Return [X, Y] of the center of cell containing provided text 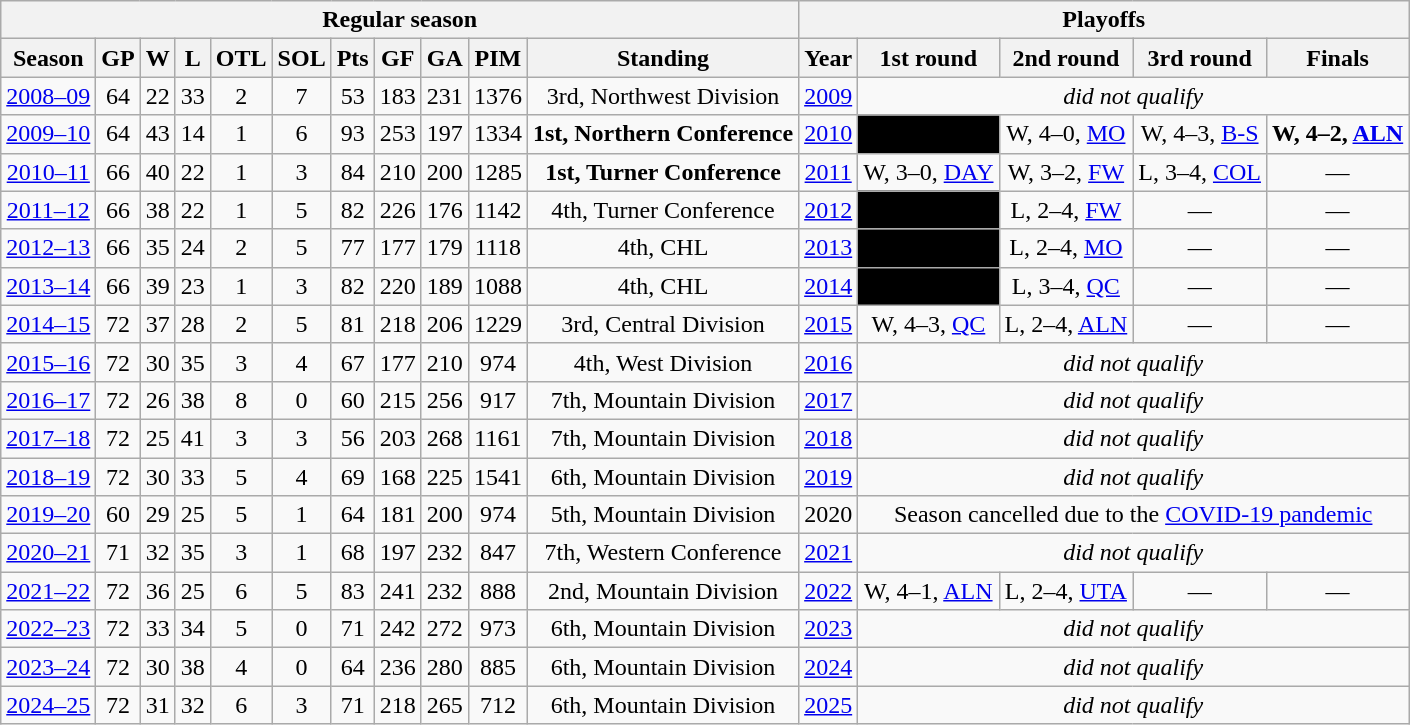
68 [352, 553]
2024 [828, 667]
43 [158, 134]
2022–23 [48, 629]
226 [398, 210]
2018–19 [48, 477]
2nd round [1066, 58]
67 [352, 362]
2018 [828, 438]
2013 [828, 248]
917 [498, 400]
973 [498, 629]
Year [828, 58]
272 [444, 629]
2008–09 [48, 96]
241 [398, 591]
1142 [498, 210]
2019–20 [48, 515]
2010–11 [48, 172]
W, 4–1, ALN [928, 591]
Pts [352, 58]
29 [158, 515]
1541 [498, 477]
885 [498, 667]
3rd, Northwest Division [662, 96]
GF [398, 58]
SOL [302, 58]
3rd, Central Division [662, 324]
84 [352, 172]
179 [444, 248]
2012 [828, 210]
2009 [828, 96]
24 [192, 248]
712 [498, 705]
2025 [828, 705]
34 [192, 629]
Standing [662, 58]
2010 [828, 134]
2023 [828, 629]
W, 4–3, QC [928, 324]
L, 3–4, QC [1066, 286]
1334 [498, 134]
2022 [828, 591]
L, 2–4, ALN [1066, 324]
28 [192, 324]
253 [398, 134]
L, 2–4, MO [1066, 248]
26 [158, 400]
265 [444, 705]
8 [241, 400]
176 [444, 210]
280 [444, 667]
L, 3–4, COL [1200, 172]
41 [192, 438]
23 [192, 286]
2011–12 [48, 210]
Regular season [400, 20]
40 [158, 172]
Season [48, 58]
2012–13 [48, 248]
181 [398, 515]
1st, Northern Conference [662, 134]
1st round [928, 58]
242 [398, 629]
2019 [828, 477]
183 [398, 96]
31 [158, 705]
2009–10 [48, 134]
225 [444, 477]
2021–22 [48, 591]
256 [444, 400]
2021 [828, 553]
1376 [498, 96]
14 [192, 134]
2nd, Mountain Division [662, 591]
2013–14 [48, 286]
1161 [498, 438]
203 [398, 438]
W, 4–3, B-S [1200, 134]
W, 4–0, MO [1066, 134]
7 [302, 96]
Finals [1337, 58]
L [192, 58]
W, 3–0, DAY [928, 172]
1088 [498, 286]
GP [118, 58]
56 [352, 438]
L, 2–4, FW [1066, 210]
189 [444, 286]
93 [352, 134]
W, 4–2, ALN [1337, 134]
53 [352, 96]
83 [352, 591]
OTL [241, 58]
1229 [498, 324]
39 [158, 286]
2016–17 [48, 400]
2020–21 [48, 553]
81 [352, 324]
77 [352, 248]
2023–24 [48, 667]
268 [444, 438]
GA [444, 58]
69 [352, 477]
2014–15 [48, 324]
2015 [828, 324]
206 [444, 324]
888 [498, 591]
1st, Turner Conference [662, 172]
2015–16 [48, 362]
2024–25 [48, 705]
5th, Mountain Division [662, 515]
2016 [828, 362]
215 [398, 400]
168 [398, 477]
1118 [498, 248]
Playoffs [1104, 20]
2020 [828, 515]
Season cancelled due to the COVID-19 pandemic [1134, 515]
2017–18 [48, 438]
37 [158, 324]
L, 2–4, UTA [1066, 591]
PIM [498, 58]
847 [498, 553]
4th, West Division [662, 362]
36 [158, 591]
236 [398, 667]
4th, Turner Conference [662, 210]
W [158, 58]
2014 [828, 286]
2011 [828, 172]
2017 [828, 400]
220 [398, 286]
1285 [498, 172]
231 [444, 96]
3rd round [1200, 58]
W, 3–2, FW [1066, 172]
7th, Western Conference [662, 553]
